Pinpoint the cell where the given text exists, returning its (x, y) midpoint coordinate. 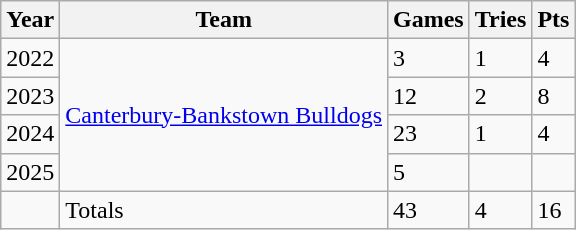
2022 (30, 58)
5 (429, 172)
2024 (30, 134)
23 (429, 134)
Games (429, 20)
8 (554, 96)
16 (554, 210)
43 (429, 210)
Year (30, 20)
Totals (224, 210)
12 (429, 96)
Tries (500, 20)
2025 (30, 172)
Pts (554, 20)
3 (429, 58)
2 (500, 96)
Team (224, 20)
2023 (30, 96)
Canterbury-Bankstown Bulldogs (224, 115)
